For the text-containing cell, return its midpoint in [x, y] coordinate format. 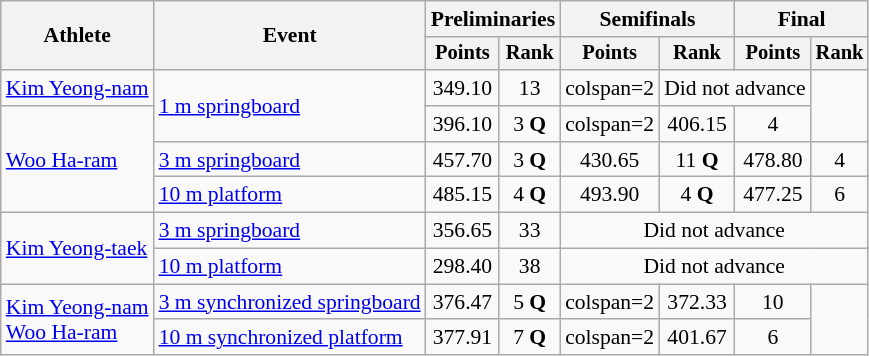
Athlete [78, 36]
38 [530, 267]
10 m synchronized platform [290, 338]
376.47 [463, 302]
Preliminaries [493, 19]
5 Q [530, 302]
Final [802, 19]
401.67 [697, 338]
10 [773, 302]
Kim Yeong-namWoo Ha-ram [78, 320]
406.15 [697, 124]
477.25 [773, 195]
Kim Yeong-taek [78, 248]
298.40 [463, 267]
457.70 [463, 160]
377.91 [463, 338]
485.15 [463, 195]
Kim Yeong-nam [78, 88]
Semifinals [648, 19]
356.65 [463, 231]
Woo Ha-ram [78, 160]
7 Q [530, 338]
1 m springboard [290, 106]
493.90 [610, 195]
478.80 [773, 160]
396.10 [463, 124]
3 m synchronized springboard [290, 302]
13 [530, 88]
430.65 [610, 160]
372.33 [697, 302]
349.10 [463, 88]
Event [290, 36]
33 [530, 231]
11 Q [697, 160]
